Return (X, Y) of the center of cell containing provided text 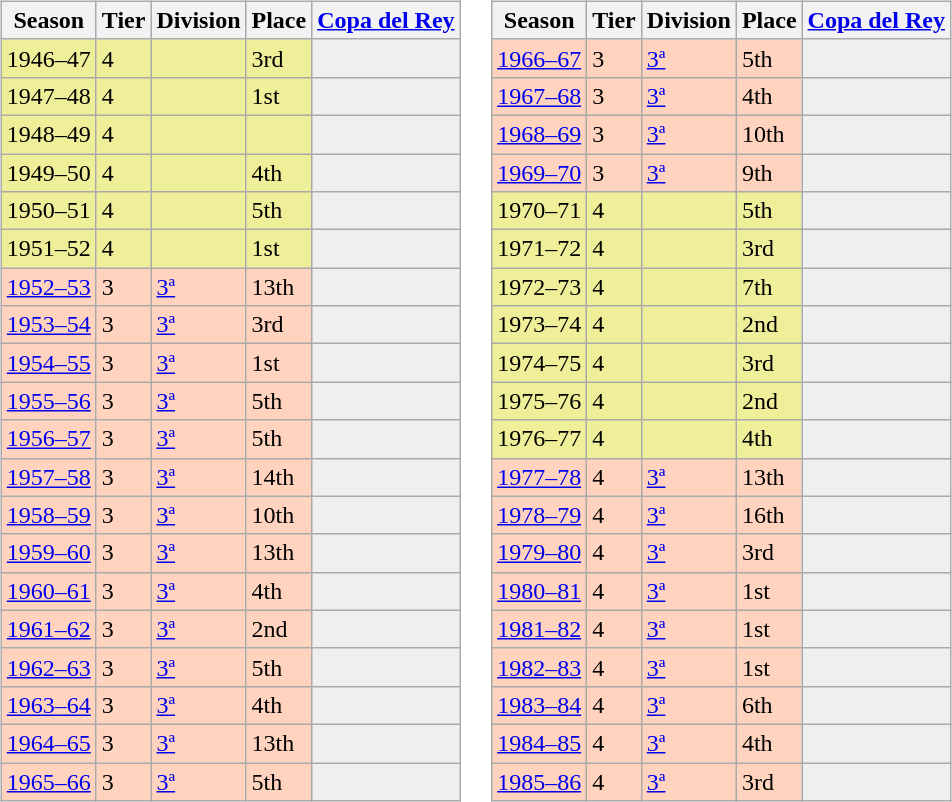
9th (769, 173)
1950–51 (48, 211)
1958–59 (48, 515)
1983–84 (540, 705)
1949–50 (48, 173)
1951–52 (48, 249)
1984–85 (540, 743)
1966–67 (540, 58)
1962–63 (48, 667)
1947–48 (48, 96)
1955–56 (48, 401)
1954–55 (48, 363)
1960–61 (48, 591)
1976–77 (540, 439)
1952–53 (48, 287)
1948–49 (48, 134)
1956–57 (48, 439)
1980–81 (540, 591)
1967–68 (540, 96)
1982–83 (540, 667)
1978–79 (540, 515)
1965–66 (48, 781)
1981–82 (540, 629)
14th (279, 477)
1959–60 (48, 553)
1961–62 (48, 629)
1974–75 (540, 363)
1964–65 (48, 743)
1968–69 (540, 134)
1953–54 (48, 325)
1957–58 (48, 477)
1973–74 (540, 325)
7th (769, 287)
1985–86 (540, 781)
1971–72 (540, 249)
1946–47 (48, 58)
1979–80 (540, 553)
1969–70 (540, 173)
1972–73 (540, 287)
1975–76 (540, 401)
1963–64 (48, 705)
1977–78 (540, 477)
1970–71 (540, 211)
6th (769, 705)
16th (769, 515)
